Extract the [X, Y] coordinate from the center of the cell holding the provided text.  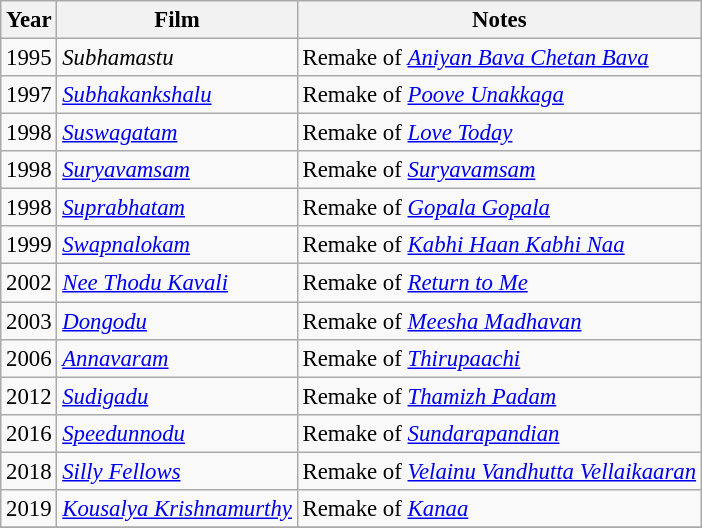
2002 [29, 283]
Silly Fellows [177, 471]
Remake of Kabhi Haan Kabhi Naa [499, 245]
Remake of Kanaa [499, 509]
2018 [29, 471]
Remake of Gopala Gopala [499, 208]
2006 [29, 358]
1999 [29, 245]
Dongodu [177, 321]
Remake of Meesha Madhavan [499, 321]
Nee Thodu Kavali [177, 283]
Remake of Return to Me [499, 283]
Remake of Thirupaachi [499, 358]
Remake of Love Today [499, 133]
2003 [29, 321]
Subhakankshalu [177, 95]
Suprabhatam [177, 208]
Speedunnodu [177, 433]
Remake of Aniyan Bava Chetan Bava [499, 58]
Year [29, 20]
1997 [29, 95]
2012 [29, 396]
Swapnalokam [177, 245]
Notes [499, 20]
Remake of Suryavamsam [499, 170]
1995 [29, 58]
Suswagatam [177, 133]
Subhamastu [177, 58]
Suryavamsam [177, 170]
Kousalya Krishnamurthy [177, 509]
Remake of Velainu Vandhutta Vellaikaaran [499, 471]
Film [177, 20]
Remake of Poove Unakkaga [499, 95]
2019 [29, 509]
Annavaram [177, 358]
Remake of Thamizh Padam [499, 396]
2016 [29, 433]
Remake of Sundarapandian [499, 433]
Sudigadu [177, 396]
